Provide the [x, y] coordinate of the cell's center where the given text is located.  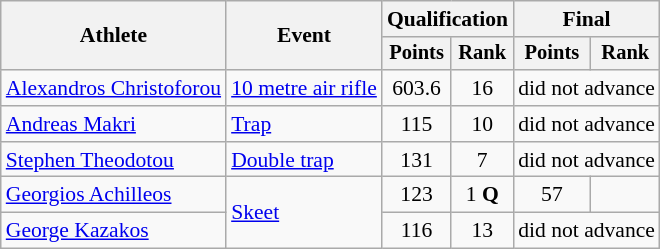
Trap [304, 124]
Qualification [448, 19]
116 [416, 231]
Event [304, 36]
Stephen Theodotou [114, 160]
10 metre air rifle [304, 88]
57 [552, 195]
7 [482, 160]
Skeet [304, 212]
Georgios Achilleos [114, 195]
Andreas Makri [114, 124]
131 [416, 160]
Final [586, 19]
123 [416, 195]
1 Q [482, 195]
16 [482, 88]
603.6 [416, 88]
10 [482, 124]
13 [482, 231]
115 [416, 124]
George Kazakos [114, 231]
Alexandros Christoforou [114, 88]
Athlete [114, 36]
Double trap [304, 160]
